Return (X, Y) of the center of cell containing provided text 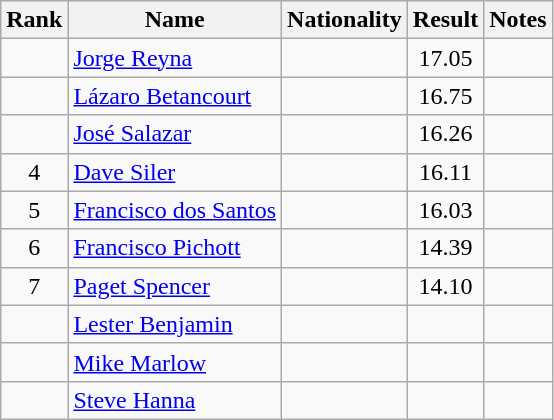
Result (445, 20)
Steve Hanna (175, 400)
14.39 (445, 248)
7 (34, 286)
16.03 (445, 210)
5 (34, 210)
4 (34, 172)
Mike Marlow (175, 362)
Rank (34, 20)
16.26 (445, 134)
Lester Benjamin (175, 324)
Francisco dos Santos (175, 210)
16.11 (445, 172)
José Salazar (175, 134)
Lázaro Betancourt (175, 96)
Paget Spencer (175, 286)
14.10 (445, 286)
Jorge Reyna (175, 58)
Dave Siler (175, 172)
Notes (518, 20)
17.05 (445, 58)
Name (175, 20)
16.75 (445, 96)
6 (34, 248)
Nationality (345, 20)
Francisco Pichott (175, 248)
